Search for the cell housing the specified text and yield its (X, Y) center coordinate. 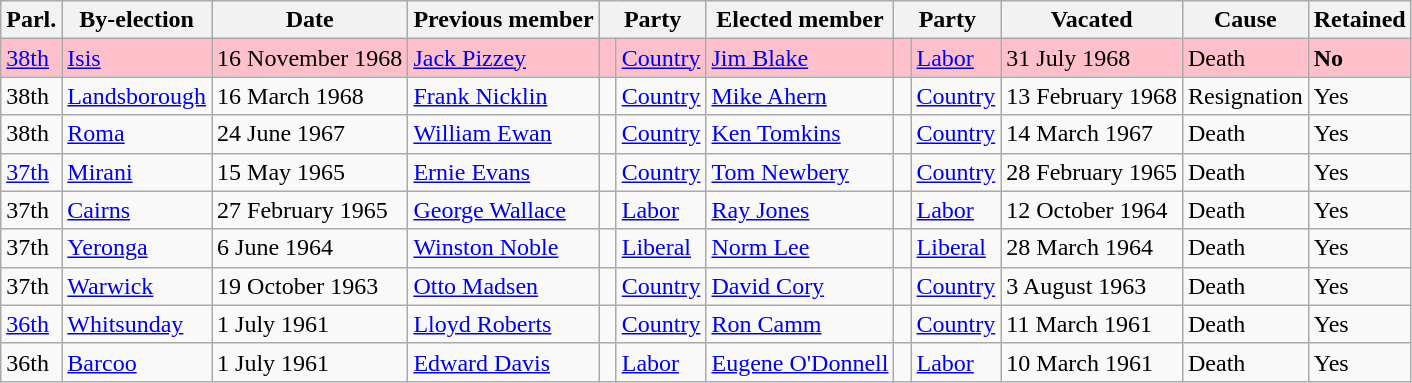
19 October 1963 (310, 286)
Tom Newbery (800, 172)
Edward Davis (504, 362)
28 February 1965 (1092, 172)
By-election (137, 20)
Jim Blake (800, 58)
Previous member (504, 20)
10 March 1961 (1092, 362)
Yeronga (137, 248)
Cairns (137, 210)
6 June 1964 (310, 248)
No (1360, 58)
Mike Ahern (800, 96)
Mirani (137, 172)
24 June 1967 (310, 134)
Ray Jones (800, 210)
Retained (1360, 20)
Vacated (1092, 20)
George Wallace (504, 210)
Isis (137, 58)
16 November 1968 (310, 58)
11 March 1961 (1092, 324)
13 February 1968 (1092, 96)
Resignation (1245, 96)
12 October 1964 (1092, 210)
Whitsunday (137, 324)
Otto Madsen (504, 286)
Jack Pizzey (504, 58)
Elected member (800, 20)
16 March 1968 (310, 96)
28 March 1964 (1092, 248)
Warwick (137, 286)
Cause (1245, 20)
14 March 1967 (1092, 134)
Frank Nicklin (504, 96)
Roma (137, 134)
Winston Noble (504, 248)
Parl. (32, 20)
Ernie Evans (504, 172)
31 July 1968 (1092, 58)
Landsborough (137, 96)
15 May 1965 (310, 172)
Norm Lee (800, 248)
Barcoo (137, 362)
Lloyd Roberts (504, 324)
3 August 1963 (1092, 286)
Ron Camm (800, 324)
William Ewan (504, 134)
Date (310, 20)
Ken Tomkins (800, 134)
David Cory (800, 286)
Eugene O'Donnell (800, 362)
27 February 1965 (310, 210)
